Identify which cell holds the provided text, then report its [X, Y] central coordinate. 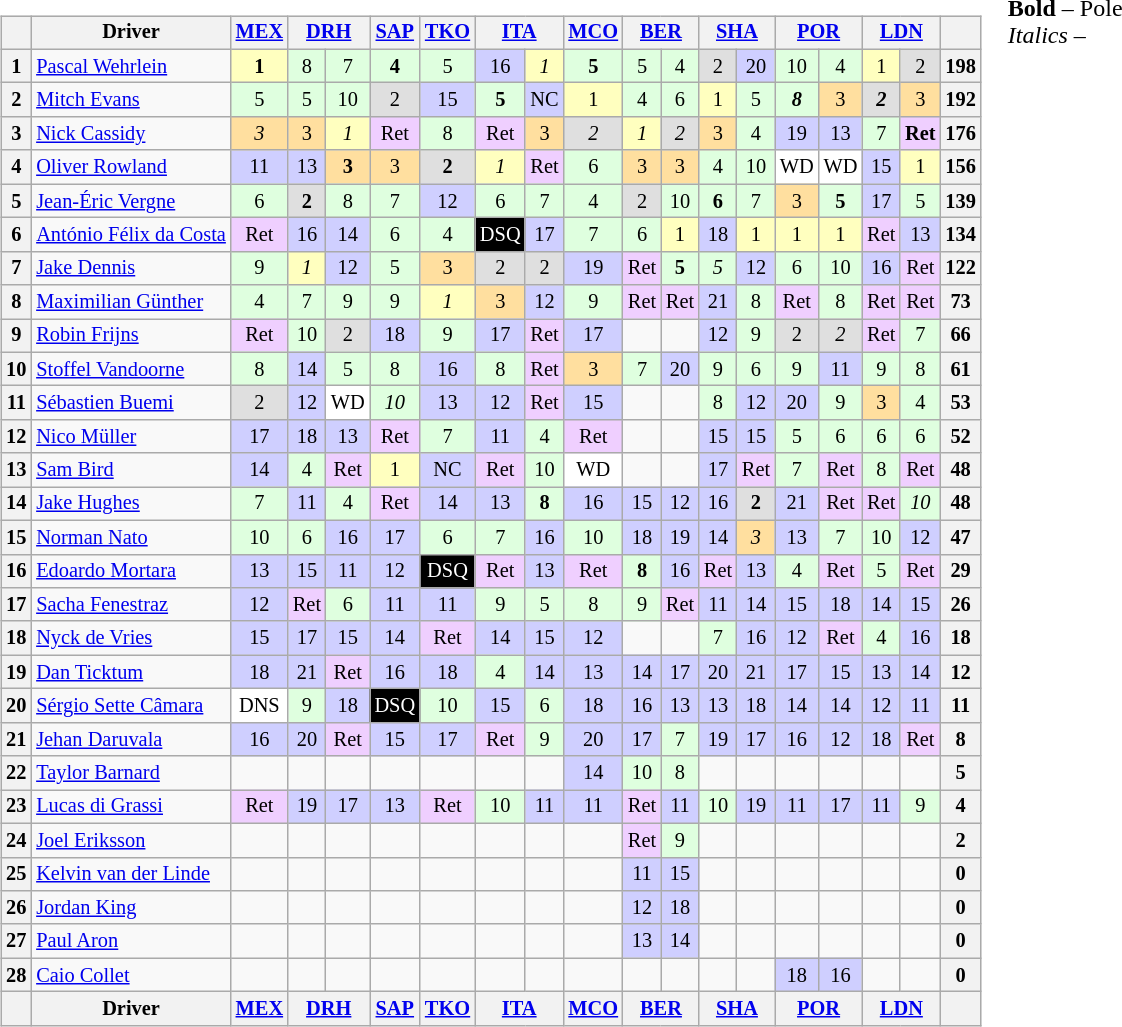
Pascal Wehrlein [130, 66]
23 [16, 807]
Oliver Rowland [130, 167]
DNS [260, 706]
Stoffel Vandoorne [130, 369]
Sacha Fenestraz [130, 605]
Nick Cassidy [130, 134]
Norman Nato [130, 537]
53 [960, 403]
Kelvin van der Linde [130, 874]
Robin Frijns [130, 336]
28 [16, 975]
Dan Ticktum [130, 672]
Lucas di Grassi [130, 807]
Jean-Éric Vergne [130, 201]
Jordan King [130, 908]
Sam Bird [130, 470]
Caio Collet [130, 975]
24 [16, 840]
198 [960, 66]
22 [16, 773]
Edoardo Mortara [130, 571]
Maximilian Günther [130, 302]
27 [16, 941]
Jehan Daruvala [130, 739]
Jake Dennis [130, 268]
António Félix da Costa [130, 235]
134 [960, 235]
Taylor Barnard [130, 773]
Jake Hughes [130, 504]
47 [960, 537]
66 [960, 336]
192 [960, 100]
Paul Aron [130, 941]
Nico Müller [130, 437]
156 [960, 167]
Nyck de Vries [130, 638]
73 [960, 302]
25 [16, 874]
Sérgio Sette Câmara [130, 706]
176 [960, 134]
52 [960, 437]
Joel Eriksson [130, 840]
Mitch Evans [130, 100]
Sébastien Buemi [130, 403]
139 [960, 201]
61 [960, 369]
122 [960, 268]
29 [960, 571]
